For the text-containing cell, return its midpoint in (X, Y) coordinate format. 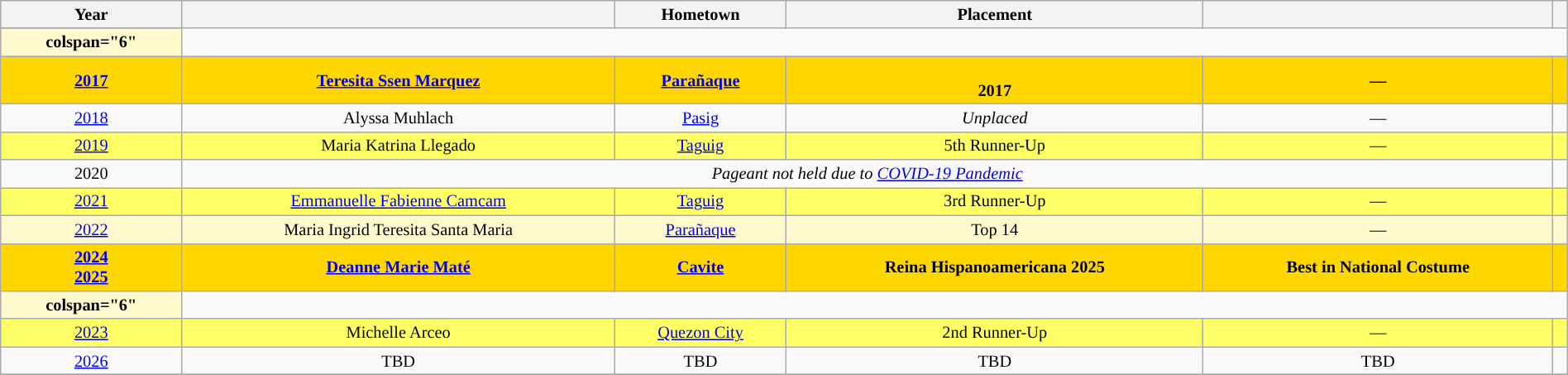
5th Runner-Up (995, 146)
2024 2025 (91, 267)
Placement (995, 14)
Deanne Marie Maté (399, 267)
Pasig (700, 118)
Year (91, 14)
Emmanuelle Fabienne Camcam (399, 201)
2023 (91, 333)
Unplaced (995, 118)
2018 (91, 118)
2020 (91, 174)
2019 (91, 146)
Hometown (700, 14)
3rd Runner-Up (995, 201)
Top 14 (995, 229)
Best in National Costume (1378, 267)
Pageant not held due to COVID-19 Pandemic (868, 174)
Maria Katrina Llegado (399, 146)
Quezon City (700, 333)
2026 (91, 361)
Cavite (700, 267)
2021 (91, 201)
Teresita Ssen Marquez (399, 80)
Maria Ingrid Teresita Santa Maria (399, 229)
Alyssa Muhlach (399, 118)
Michelle Arceo (399, 333)
2022 (91, 229)
Reina Hispanoamericana 2025 (995, 267)
2nd Runner-Up (995, 333)
